Capture the cell that displays the provided text and extract its [x, y] central coordinate. 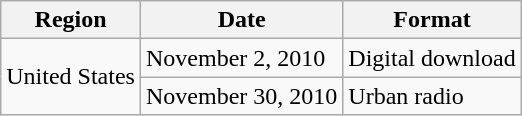
Digital download [432, 58]
Date [241, 20]
November 30, 2010 [241, 96]
Urban radio [432, 96]
November 2, 2010 [241, 58]
Region [71, 20]
Format [432, 20]
United States [71, 77]
